Provide the [X, Y] coordinate of the cell's center where the given text is located.  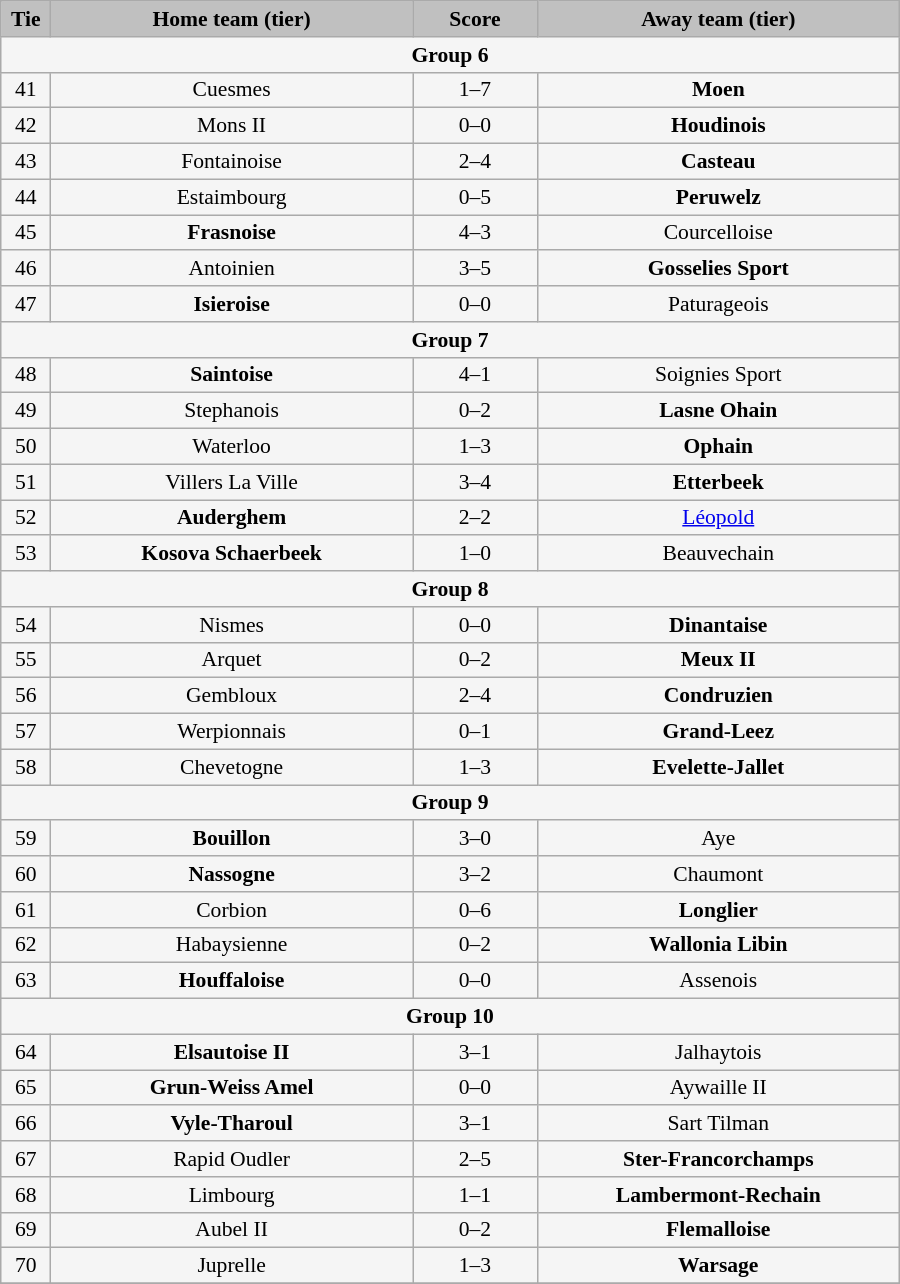
54 [26, 625]
Saintoise [232, 375]
Fontainoise [232, 162]
3–0 [476, 839]
Nismes [232, 625]
Wallonia Libin [718, 945]
47 [26, 304]
Warsage [718, 1266]
Tie [26, 19]
Lasne Ohain [718, 411]
Gembloux [232, 696]
Houffaloise [232, 981]
Bouillon [232, 839]
67 [26, 1159]
1–7 [476, 90]
42 [26, 126]
Corbion [232, 910]
0–1 [476, 732]
Aubel II [232, 1230]
Group 9 [450, 803]
Limbourg [232, 1195]
56 [26, 696]
57 [26, 732]
0–5 [476, 197]
69 [26, 1230]
63 [26, 981]
Nassogne [232, 874]
Evelette-Jallet [718, 767]
Etterbeek [718, 482]
Flemalloise [718, 1230]
Auderghem [232, 518]
52 [26, 518]
Waterloo [232, 447]
Antoinien [232, 269]
Werpionnais [232, 732]
Houdinois [718, 126]
Stephanois [232, 411]
Frasnoise [232, 233]
Chevetogne [232, 767]
Lambermont-Rechain [718, 1195]
Gosselies Sport [718, 269]
Chaumont [718, 874]
68 [26, 1195]
Vyle-Tharoul [232, 1124]
0–6 [476, 910]
Rapid Oudler [232, 1159]
Group 6 [450, 55]
49 [26, 411]
3–5 [476, 269]
58 [26, 767]
Isieroise [232, 304]
Ophain [718, 447]
Villers La Ville [232, 482]
4–3 [476, 233]
66 [26, 1124]
59 [26, 839]
3–4 [476, 482]
Estaimbourg [232, 197]
Group 10 [450, 1017]
Beauvechain [718, 554]
Home team (tier) [232, 19]
Aywaille II [718, 1088]
Aye [718, 839]
Sart Tilman [718, 1124]
Mons II [232, 126]
Elsautoise II [232, 1052]
Paturageois [718, 304]
53 [26, 554]
Assenois [718, 981]
51 [26, 482]
70 [26, 1266]
Léopold [718, 518]
Jalhaytois [718, 1052]
41 [26, 90]
55 [26, 660]
Juprelle [232, 1266]
43 [26, 162]
Group 7 [450, 340]
Casteau [718, 162]
Condruzien [718, 696]
1–1 [476, 1195]
1–0 [476, 554]
Arquet [232, 660]
62 [26, 945]
Cuesmes [232, 90]
Away team (tier) [718, 19]
4–1 [476, 375]
65 [26, 1088]
Longlier [718, 910]
Soignies Sport [718, 375]
Moen [718, 90]
Meux II [718, 660]
3–2 [476, 874]
Group 8 [450, 589]
45 [26, 233]
Peruwelz [718, 197]
64 [26, 1052]
Kosova Schaerbeek [232, 554]
48 [26, 375]
Dinantaise [718, 625]
50 [26, 447]
Ster-Francorchamps [718, 1159]
61 [26, 910]
Grun-Weiss Amel [232, 1088]
2–5 [476, 1159]
44 [26, 197]
Habaysienne [232, 945]
Courcelloise [718, 233]
Grand-Leez [718, 732]
2–2 [476, 518]
Score [476, 19]
60 [26, 874]
46 [26, 269]
